From the cell containing the given text, extract its center point as [x, y] coordinate. 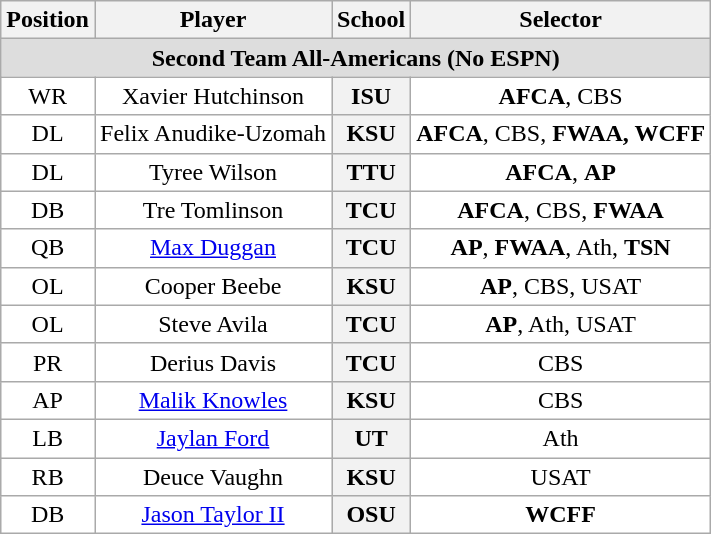
WR [48, 96]
Max Duggan [212, 248]
USAT [561, 477]
AFCA, CBS, FWAA, WCFF [561, 134]
Player [212, 20]
AP [48, 400]
Tre Tomlinson [212, 210]
Tyree Wilson [212, 172]
AP, FWAA, Ath, TSN [561, 248]
UT [372, 438]
AP, Ath, USAT [561, 324]
LB [48, 438]
Jaylan Ford [212, 438]
Selector [561, 20]
School [372, 20]
Xavier Hutchinson [212, 96]
AP, CBS, USAT [561, 286]
Derius Davis [212, 362]
ISU [372, 96]
Cooper Beebe [212, 286]
Deuce Vaughn [212, 477]
Ath [561, 438]
PR [48, 362]
AFCA, CBS [561, 96]
OSU [372, 515]
WCFF [561, 515]
Steve Avila [212, 324]
QB [48, 248]
AFCA, AP [561, 172]
RB [48, 477]
Malik Knowles [212, 400]
AFCA, CBS, FWAA [561, 210]
Felix Anudike-Uzomah [212, 134]
Jason Taylor II [212, 515]
Position [48, 20]
TTU [372, 172]
Second Team All-Americans (No ESPN) [356, 58]
